Determine the [x, y] coordinate at the center of the cell enclosing the given text.  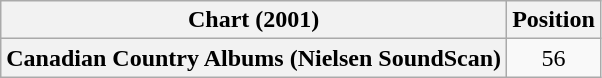
56 [554, 58]
Position [554, 20]
Canadian Country Albums (Nielsen SoundScan) [254, 58]
Chart (2001) [254, 20]
